Find where the given text appears and provide that cell's center as (x, y) coordinate. 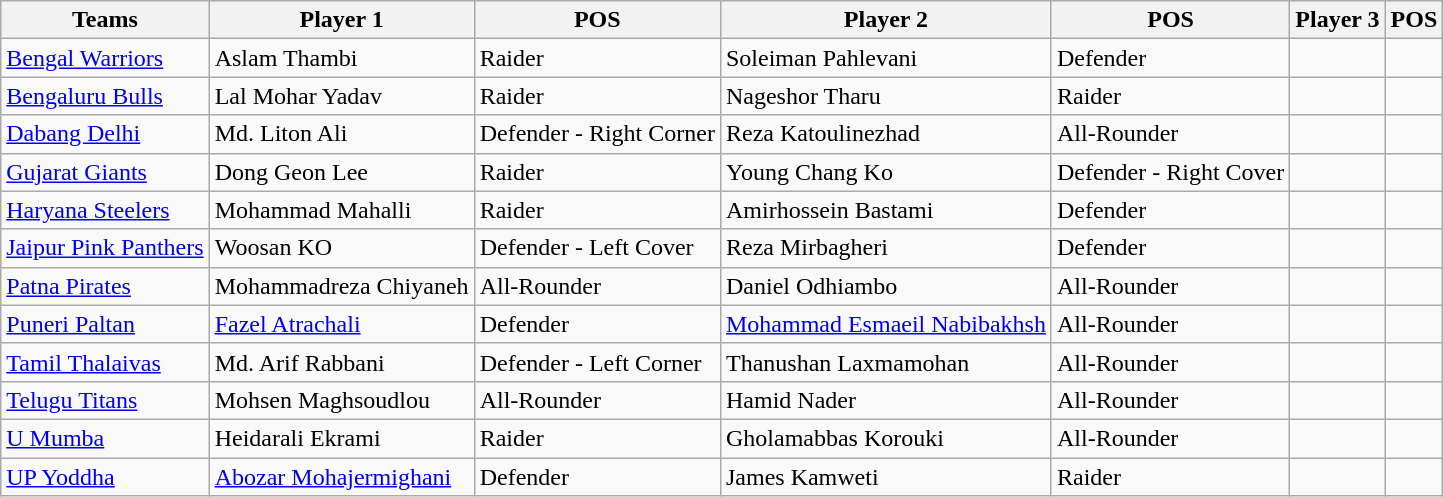
Patna Pirates (105, 286)
Soleiman Pahlevani (886, 58)
Player 2 (886, 20)
Fazel Atrachali (342, 324)
Abozar Mohajermighani (342, 477)
Player 1 (342, 20)
Defender - Right Cover (1170, 172)
Daniel Odhiambo (886, 286)
Young Chang Ko (886, 172)
Woosan KO (342, 248)
Dabang Delhi (105, 134)
Lal Mohar Yadav (342, 96)
Heidarali Ekrami (342, 438)
Reza Mirbagheri (886, 248)
Defender - Left Corner (597, 362)
Telugu Titans (105, 400)
Mohammadreza Chiyaneh (342, 286)
Bengal Warriors (105, 58)
U Mumba (105, 438)
Haryana Steelers (105, 210)
Gholamabbas Korouki (886, 438)
Jaipur Pink Panthers (105, 248)
Player 3 (1338, 20)
Bengaluru Bulls (105, 96)
Mohsen Maghsoudlou (342, 400)
Md. Liton Ali (342, 134)
Teams (105, 20)
Defender - Right Corner (597, 134)
Hamid Nader (886, 400)
Mohammad Esmaeil Nabibakhsh (886, 324)
Dong Geon Lee (342, 172)
Thanushan Laxmamohan (886, 362)
Aslam Thambi (342, 58)
Puneri Paltan (105, 324)
Reza Katoulinezhad (886, 134)
James Kamweti (886, 477)
Nageshor Tharu (886, 96)
Md. Arif Rabbani (342, 362)
Amirhossein Bastami (886, 210)
Gujarat Giants (105, 172)
Defender - Left Cover (597, 248)
Tamil Thalaivas (105, 362)
UP Yoddha (105, 477)
Mohammad Mahalli (342, 210)
